Scan for the cell matching the given text and deliver its [x, y] coordinate at center. 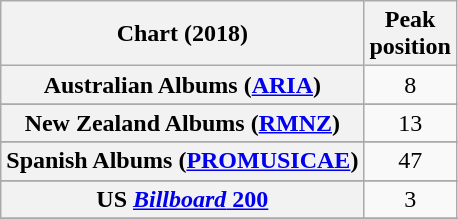
Chart (2018) [182, 34]
Australian Albums (ARIA) [182, 85]
47 [410, 161]
13 [410, 123]
Spanish Albums (PROMUSICAE) [182, 161]
US Billboard 200 [182, 199]
3 [410, 199]
Peak position [410, 34]
New Zealand Albums (RMNZ) [182, 123]
8 [410, 85]
